From the cell containing the given text, extract its center point as (X, Y) coordinate. 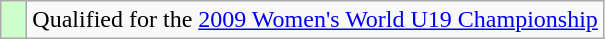
Qualified for the 2009 Women's World U19 Championship (316, 20)
